For the text-containing cell, return its midpoint in (x, y) coordinate format. 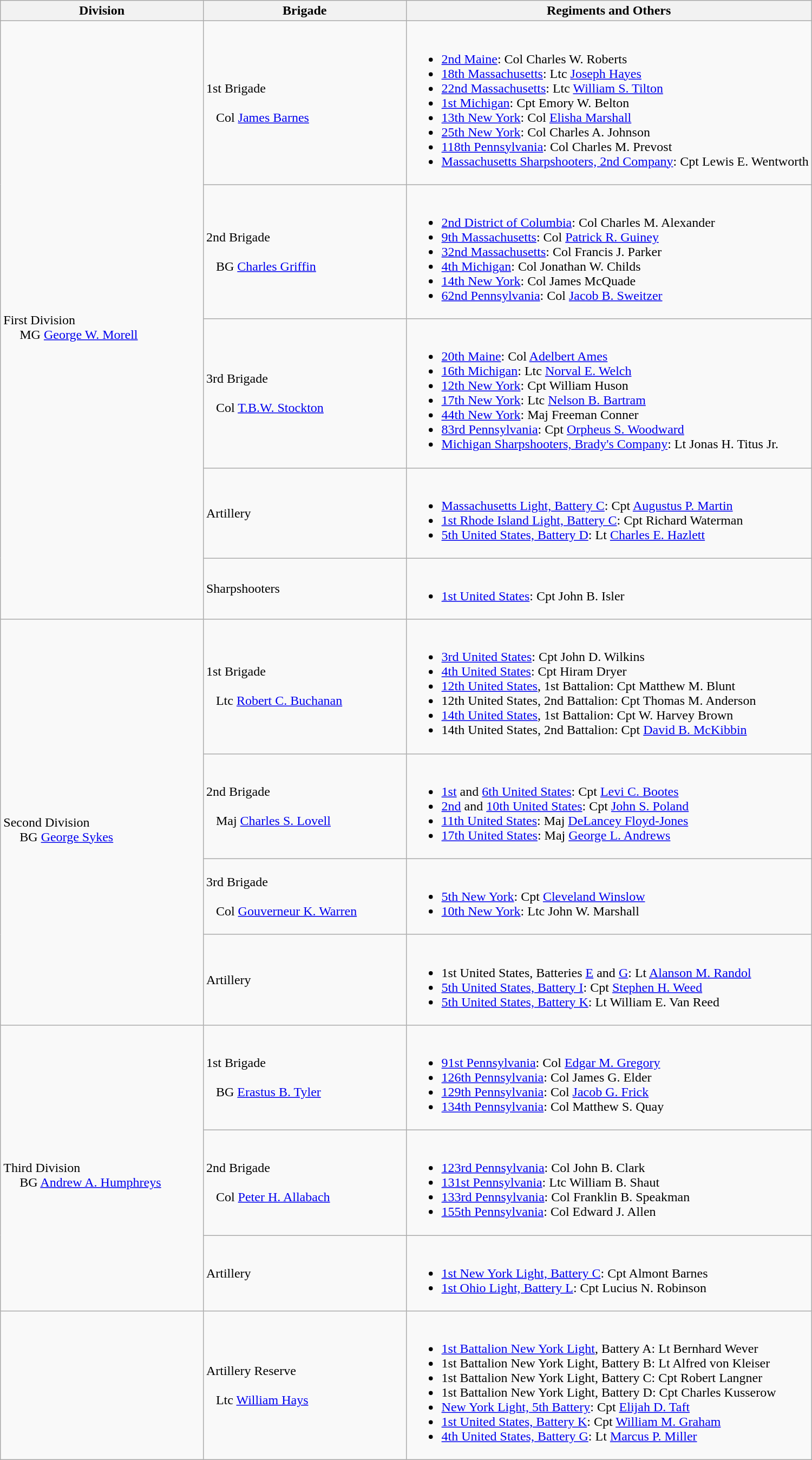
1st New York Light, Battery C: Cpt Almont Barnes1st Ohio Light, Battery L: Cpt Lucius N. Robinson (608, 1273)
Regiments and Others (608, 11)
5th New York: Cpt Cleveland Winslow10th New York: Ltc John W. Marshall (608, 896)
Artillery Reserve Ltc William Hays (304, 1386)
Sharpshooters (304, 589)
3rd Brigade Col T.B.W. Stockton (304, 393)
Division (102, 11)
2nd Brigade Col Peter H. Allabach (304, 1182)
2nd Brigade BG Charles Griffin (304, 252)
1st United States: Cpt John B. Isler (608, 589)
Third Division BG Andrew A. Humphreys (102, 1168)
1st Brigade BG Erastus B. Tyler (304, 1077)
3rd Brigade Col Gouverneur K. Warren (304, 896)
First Division MG George W. Morell (102, 320)
Second Division BG George Sykes (102, 822)
Brigade (304, 11)
2nd Brigade Maj Charles S. Lovell (304, 806)
1st Brigade Col James Barnes (304, 103)
1st Brigade Ltc Robert C. Buchanan (304, 686)
